Provide the [x, y] coordinate of the cell's center where the given text is located.  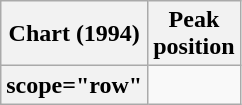
Peakposition [194, 34]
Chart (1994) [74, 34]
scope="row" [74, 85]
